From the cell containing the given text, extract its center point as (x, y) coordinate. 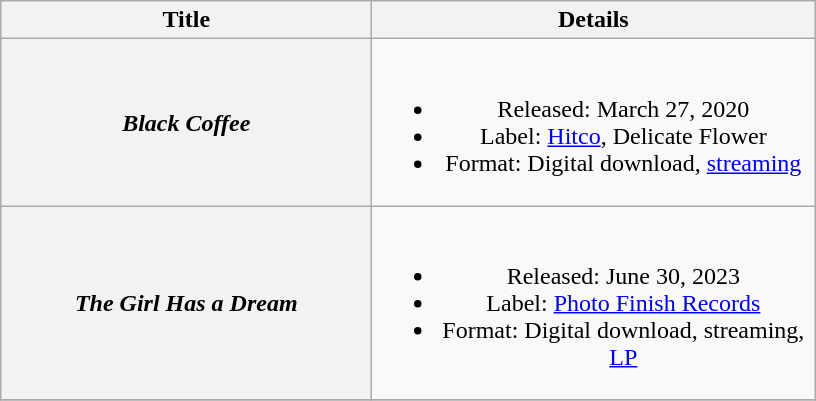
Black Coffee (186, 122)
The Girl Has a Dream (186, 303)
Released: March 27, 2020Label: Hitco, Delicate FlowerFormat: Digital download, streaming (594, 122)
Details (594, 20)
Title (186, 20)
Released: June 30, 2023Label: Photo Finish RecordsFormat: Digital download, streaming, LP (594, 303)
